Identify which cell holds the provided text, then report its (X, Y) central coordinate. 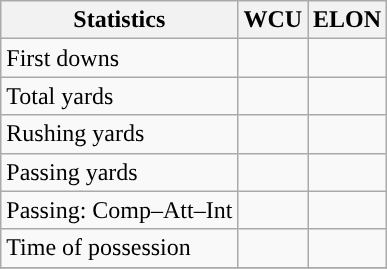
First downs (120, 58)
Time of possession (120, 248)
Passing yards (120, 172)
Total yards (120, 96)
ELON (348, 20)
Passing: Comp–Att–Int (120, 210)
WCU (273, 20)
Rushing yards (120, 134)
Statistics (120, 20)
